Find where the given text appears and provide that cell's center as (X, Y) coordinate. 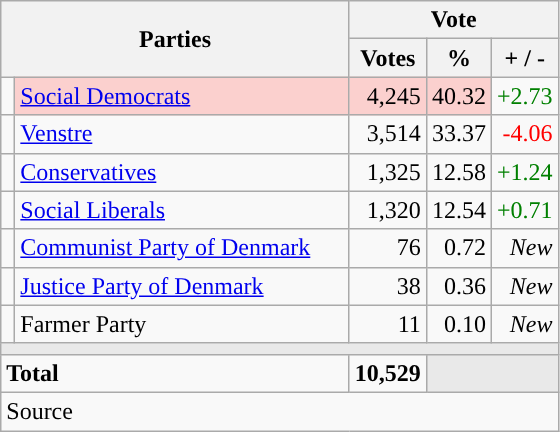
Conservatives (182, 172)
Communist Party of Denmark (182, 248)
0.10 (458, 324)
0.36 (458, 286)
-4.06 (524, 134)
Justice Party of Denmark (182, 286)
33.37 (458, 134)
Social Democrats (182, 96)
Vote (454, 20)
% (458, 58)
40.32 (458, 96)
Parties (176, 39)
+1.24 (524, 172)
1,320 (388, 210)
4,245 (388, 96)
Venstre (182, 134)
Social Liberals (182, 210)
3,514 (388, 134)
76 (388, 248)
1,325 (388, 172)
12.54 (458, 210)
+ / - (524, 58)
0.72 (458, 248)
Total (176, 373)
38 (388, 286)
10,529 (388, 373)
12.58 (458, 172)
Farmer Party (182, 324)
+0.71 (524, 210)
11 (388, 324)
Votes (388, 58)
+2.73 (524, 96)
Source (280, 411)
